Provide the [X, Y] coordinate of the cell's center where the given text is located.  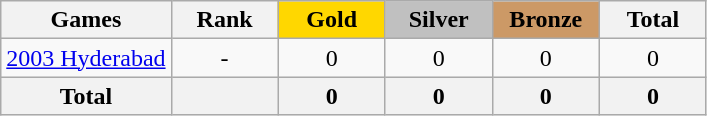
Bronze [546, 20]
- [224, 58]
Silver [438, 20]
Rank [224, 20]
Gold [332, 20]
Games [86, 20]
2003 Hyderabad [86, 58]
